Extract the [X, Y] coordinate from the center of the cell holding the provided text.  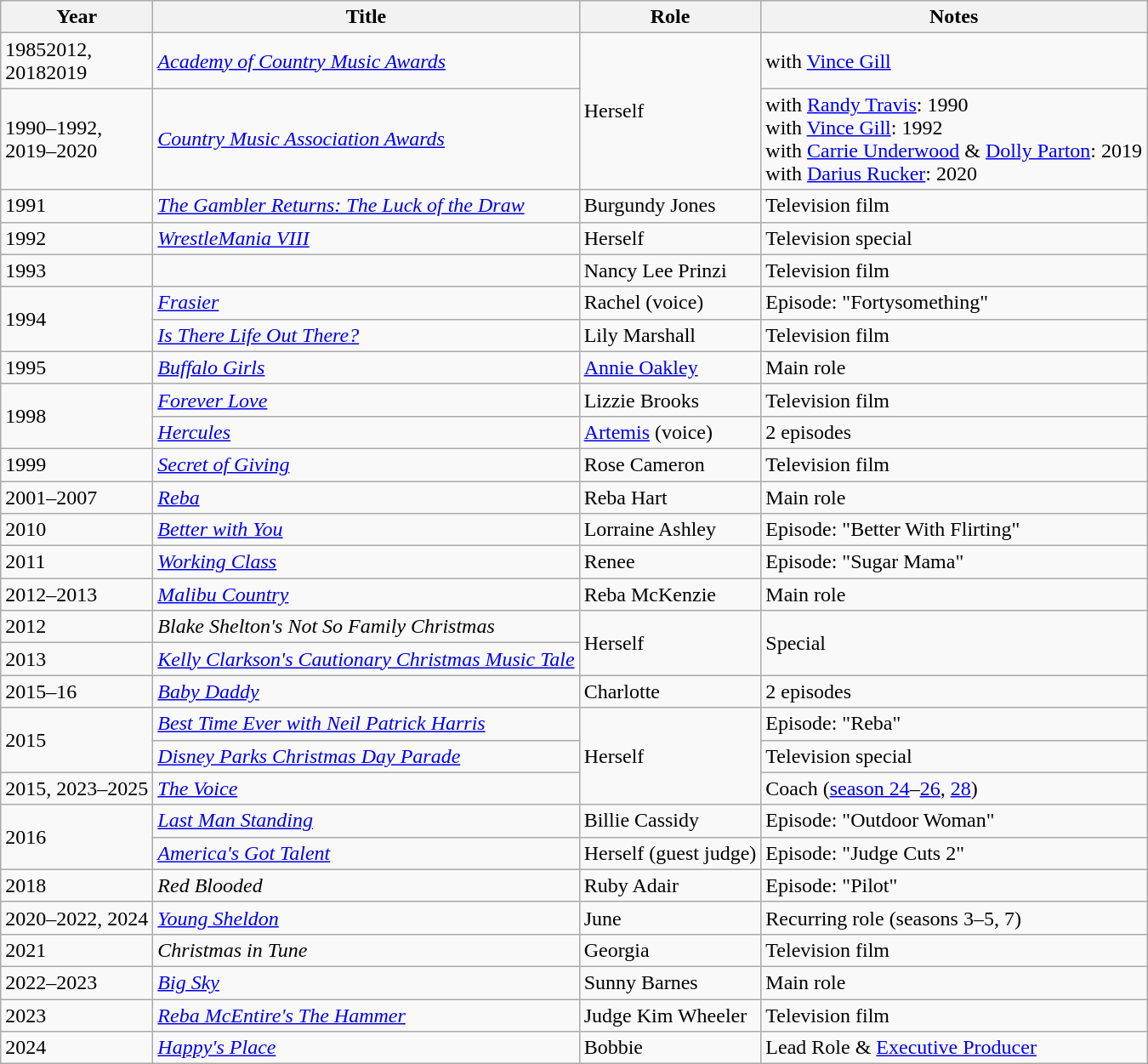
1992 [77, 238]
2022–2023 [77, 982]
1990–1992, 2019–2020 [77, 139]
Rose Cameron [670, 464]
Episode: "Judge Cuts 2" [954, 853]
Last Man Standing [366, 821]
Role [670, 17]
Episode: "Fortysomething" [954, 303]
WrestleMania VIII [366, 238]
Judge Kim Wheeler [670, 1015]
Recurring role (seasons 3–5, 7) [954, 918]
Ruby Adair [670, 885]
1999 [77, 464]
America's Got Talent [366, 853]
Reba McEntire's The Hammer [366, 1015]
2011 [77, 562]
2021 [77, 950]
1994 [77, 319]
2012–2013 [77, 595]
Big Sky [366, 982]
Billie Cassidy [670, 821]
Title [366, 17]
Renee [670, 562]
Nancy Lee Prinzi [670, 270]
Blake Shelton's Not So Family Christmas [366, 627]
Better with You [366, 530]
Malibu Country [366, 595]
Annie Oakley [670, 367]
2024 [77, 1048]
Sunny Barnes [670, 982]
Kelly Clarkson's Cautionary Christmas Music Tale [366, 659]
2013 [77, 659]
Disney Parks Christmas Day Parade [366, 756]
2015–16 [77, 691]
Episode: "Reba" [954, 724]
1995 [77, 367]
2015, 2023–2025 [77, 788]
19852012,20182019 [77, 61]
2010 [77, 530]
Country Music Association Awards [366, 139]
Christmas in Tune [366, 950]
Is There Life Out There? [366, 335]
Hercules [366, 432]
Special [954, 643]
Year [77, 17]
with Randy Travis: 1990 with Vince Gill: 1992 with Carrie Underwood & Dolly Parton: 2019 with Darius Rucker: 2020 [954, 139]
Bobbie [670, 1048]
Reba Hart [670, 498]
Baby Daddy [366, 691]
Lizzie Brooks [670, 400]
Young Sheldon [366, 918]
Artemis (voice) [670, 432]
Charlotte [670, 691]
Coach (season 24–26, 28) [954, 788]
June [670, 918]
Red Blooded [366, 885]
Academy of Country Music Awards [366, 61]
Episode: "Better With Flirting" [954, 530]
The Gambler Returns: The Luck of the Draw [366, 206]
Georgia [670, 950]
Burgundy Jones [670, 206]
2016 [77, 837]
1998 [77, 416]
Secret of Giving [366, 464]
with Vince Gill [954, 61]
Notes [954, 17]
Lead Role & Executive Producer [954, 1048]
2018 [77, 885]
Reba [366, 498]
1991 [77, 206]
Forever Love [366, 400]
Lorraine Ashley [670, 530]
Rachel (voice) [670, 303]
Herself (guest judge) [670, 853]
2012 [77, 627]
Episode: "Pilot" [954, 885]
Happy's Place [366, 1048]
Best Time Ever with Neil Patrick Harris [366, 724]
Frasier [366, 303]
2001–2007 [77, 498]
Episode: "Outdoor Woman" [954, 821]
Reba McKenzie [670, 595]
Working Class [366, 562]
Episode: "Sugar Mama" [954, 562]
2015 [77, 740]
Buffalo Girls [366, 367]
1993 [77, 270]
Lily Marshall [670, 335]
2023 [77, 1015]
2020–2022, 2024 [77, 918]
The Voice [366, 788]
